Return the (X, Y) coordinate for the center point of the cell that contains the specified text.  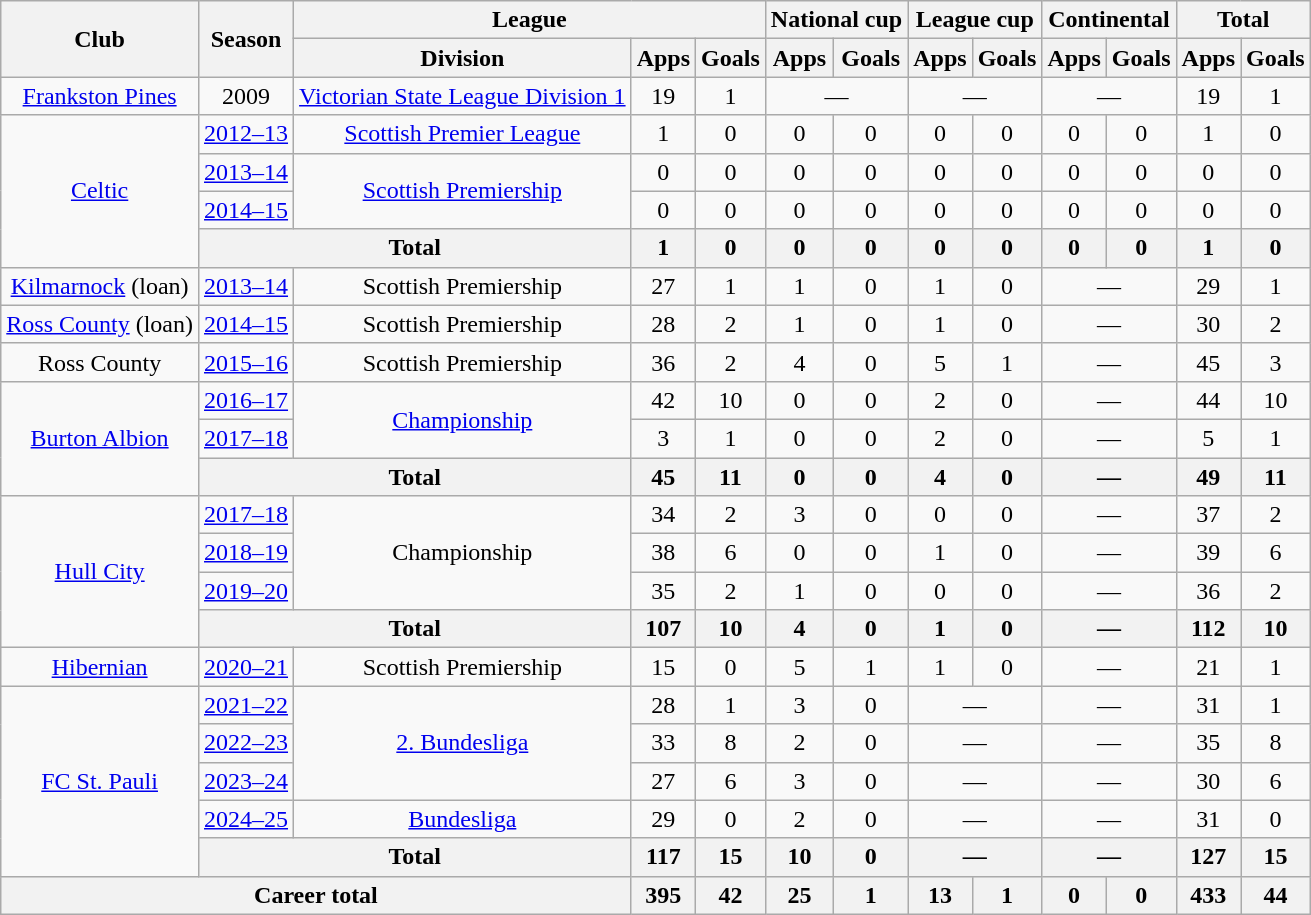
2020–21 (246, 667)
117 (663, 857)
2009 (246, 96)
38 (663, 553)
34 (663, 515)
Ross County (100, 362)
37 (1208, 515)
107 (663, 629)
Frankston Pines (100, 96)
Division (463, 58)
2. Bundesliga (463, 743)
49 (1208, 477)
2023–24 (246, 781)
2016–17 (246, 400)
Career total (316, 895)
League cup (975, 20)
Victorian State League Division 1 (463, 96)
33 (663, 743)
21 (1208, 667)
127 (1208, 857)
2024–25 (246, 819)
Hull City (100, 572)
25 (799, 895)
Season (246, 39)
Celtic (100, 191)
Ross County (loan) (100, 324)
433 (1208, 895)
39 (1208, 553)
2015–16 (246, 362)
2012–13 (246, 134)
2022–23 (246, 743)
2021–22 (246, 705)
FC St. Pauli (100, 781)
112 (1208, 629)
Kilmarnock (loan) (100, 286)
Bundesliga (463, 819)
Burton Albion (100, 438)
Scottish Premier League (463, 134)
2018–19 (246, 553)
2019–20 (246, 591)
National cup (836, 20)
395 (663, 895)
Continental (1109, 20)
Club (100, 39)
13 (940, 895)
League (530, 20)
Hibernian (100, 667)
